Return the (x, y) coordinate for the center point of the cell that contains the specified text.  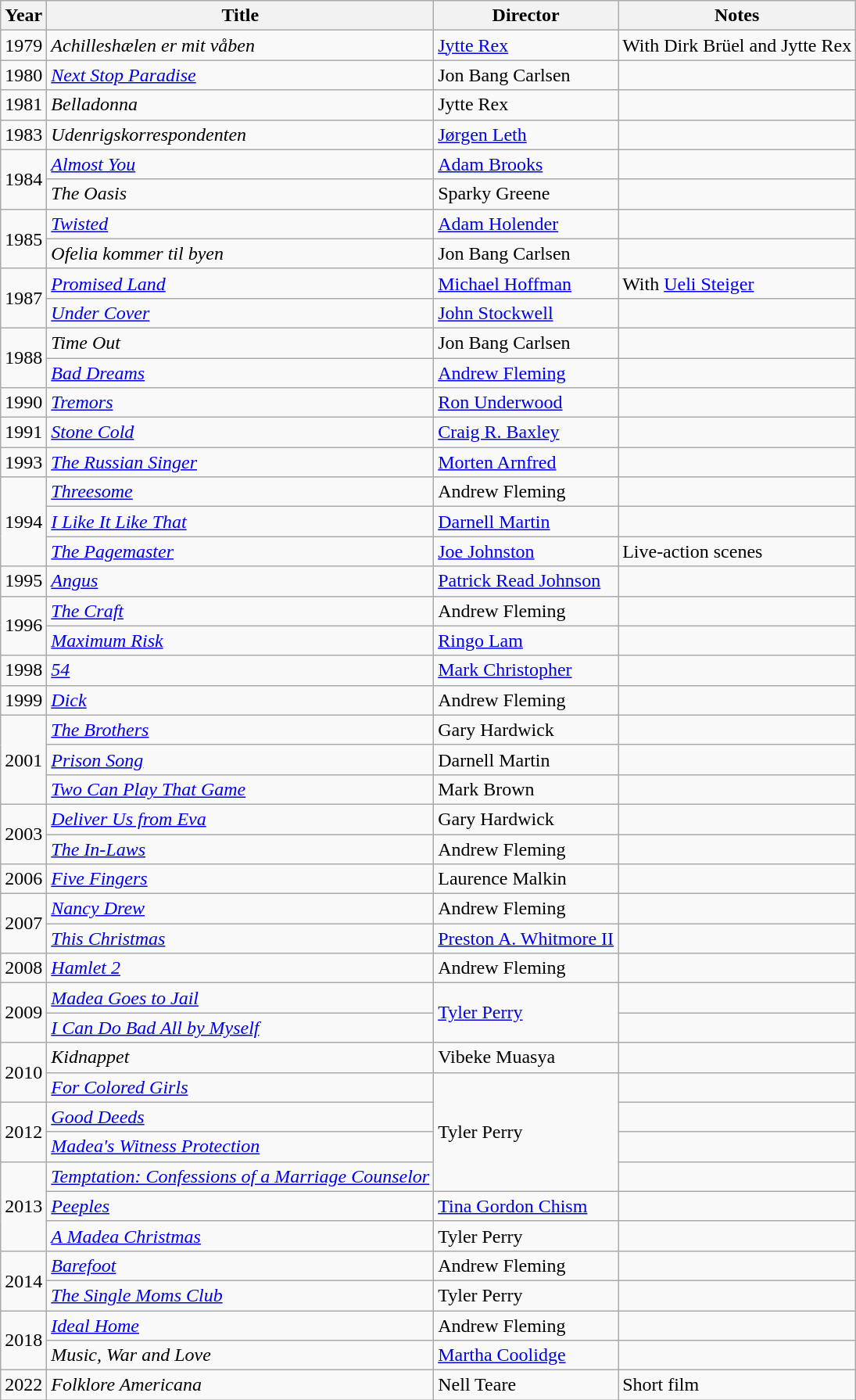
Nell Teare (526, 1385)
The In-Laws (241, 849)
Madea's Witness Protection (241, 1147)
Music, War and Love (241, 1355)
Jørgen Leth (526, 135)
I Like It Like That (241, 522)
The Pagemaster (241, 551)
Under Cover (241, 313)
Five Fingers (241, 879)
1987 (23, 298)
1985 (23, 239)
With Dirk Brüel and Jytte Rex (737, 45)
Threesome (241, 492)
Morten Arnfred (526, 462)
Vibeke Muasya (526, 1057)
2013 (23, 1206)
Angus (241, 581)
2007 (23, 924)
Ron Underwood (526, 403)
Ideal Home (241, 1326)
Stone Cold (241, 433)
1981 (23, 105)
1983 (23, 135)
The Oasis (241, 194)
54 (241, 670)
Achilleshælen er mit våben (241, 45)
Craig R. Baxley (526, 433)
2014 (23, 1280)
Adam Brooks (526, 164)
Folklore Americana (241, 1385)
Belladonna (241, 105)
1996 (23, 626)
Ofelia kommer til byen (241, 253)
Mark Brown (526, 789)
John Stockwell (526, 313)
1990 (23, 403)
1980 (23, 75)
1998 (23, 670)
The Single Moms Club (241, 1295)
Good Deeds (241, 1117)
Laurence Malkin (526, 879)
The Brothers (241, 730)
1984 (23, 179)
Deliver Us from Eva (241, 819)
Year (23, 16)
Madea Goes to Jail (241, 998)
2010 (23, 1072)
Almost You (241, 164)
2018 (23, 1341)
Time Out (241, 343)
1994 (23, 522)
Maximum Risk (241, 641)
Short film (737, 1385)
1988 (23, 357)
Adam Holender (526, 224)
Promised Land (241, 283)
For Colored Girls (241, 1087)
Preston A. Whitmore II (526, 939)
1991 (23, 433)
The Craft (241, 611)
2012 (23, 1132)
Nancy Drew (241, 909)
Kidnappet (241, 1057)
Joe Johnston (526, 551)
Patrick Read Johnson (526, 581)
Sparky Greene (526, 194)
Barefoot (241, 1265)
Tremors (241, 403)
Twisted (241, 224)
Peeples (241, 1206)
Tina Gordon Chism (526, 1206)
2006 (23, 879)
A Madea Christmas (241, 1236)
Title (241, 16)
1995 (23, 581)
Prison Song (241, 759)
Dick (241, 700)
Udenrigskorrespondenten (241, 135)
1993 (23, 462)
Notes (737, 16)
1999 (23, 700)
Next Stop Paradise (241, 75)
Temptation: Confessions of a Marriage Counselor (241, 1176)
Live-action scenes (737, 551)
Director (526, 16)
1979 (23, 45)
2009 (23, 1013)
Two Can Play That Game (241, 789)
This Christmas (241, 939)
2001 (23, 759)
Martha Coolidge (526, 1355)
2008 (23, 968)
Ringo Lam (526, 641)
Hamlet 2 (241, 968)
Michael Hoffman (526, 283)
I Can Do Bad All by Myself (241, 1028)
2003 (23, 834)
Mark Christopher (526, 670)
The Russian Singer (241, 462)
Bad Dreams (241, 373)
2022 (23, 1385)
With Ueli Steiger (737, 283)
